From the cell containing the given text, extract its center point as [x, y] coordinate. 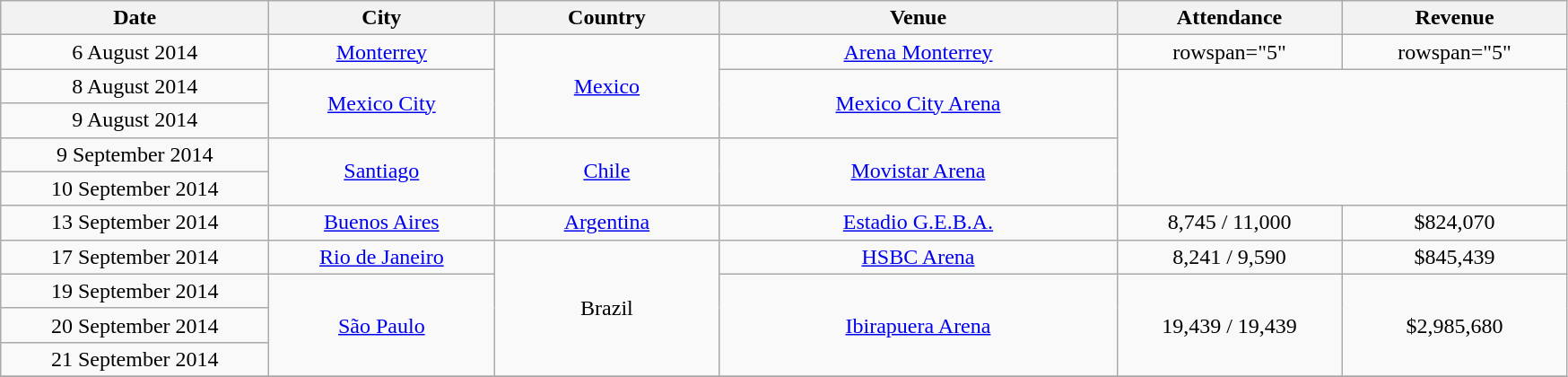
Venue [919, 18]
8,241 / 9,590 [1229, 257]
10 September 2014 [135, 188]
Mexico [606, 86]
13 September 2014 [135, 223]
$845,439 [1455, 257]
Rio de Janeiro [382, 257]
19 September 2014 [135, 291]
9 September 2014 [135, 154]
17 September 2014 [135, 257]
Date [135, 18]
Attendance [1229, 18]
Brazil [606, 308]
Revenue [1455, 18]
Movistar Arena [919, 171]
21 September 2014 [135, 359]
20 September 2014 [135, 325]
$824,070 [1455, 223]
Chile [606, 171]
Monterrey [382, 52]
Estadio G.E.B.A. [919, 223]
Mexico City Arena [919, 103]
Mexico City [382, 103]
Buenos Aires [382, 223]
8 August 2014 [135, 86]
19,439 / 19,439 [1229, 325]
9 August 2014 [135, 120]
HSBC Arena [919, 257]
São Paulo [382, 325]
Country [606, 18]
8,745 / 11,000 [1229, 223]
City [382, 18]
Argentina [606, 223]
Arena Monterrey [919, 52]
6 August 2014 [135, 52]
$2,985,680 [1455, 325]
Santiago [382, 171]
Ibirapuera Arena [919, 325]
